Pinpoint the cell where the given text exists, returning its [X, Y] midpoint coordinate. 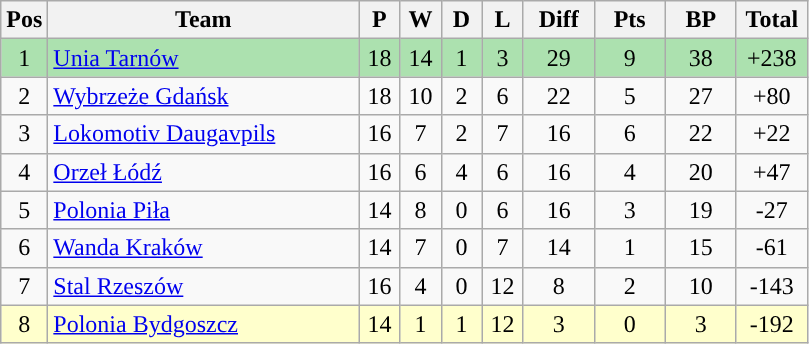
Team [204, 20]
38 [700, 58]
P [380, 20]
19 [700, 210]
Lokomotiv Daugavpils [204, 134]
-192 [772, 324]
Wybrzeże Gdańsk [204, 96]
Polonia Bydgoszcz [204, 324]
+47 [772, 172]
Pos [24, 20]
D [462, 20]
Unia Tarnów [204, 58]
W [420, 20]
-143 [772, 286]
-61 [772, 248]
+22 [772, 134]
29 [558, 58]
Total [772, 20]
Polonia Piła [204, 210]
Pts [630, 20]
20 [700, 172]
15 [700, 248]
Stal Rzeszów [204, 286]
Wanda Kraków [204, 248]
L [502, 20]
+238 [772, 58]
Diff [558, 20]
+80 [772, 96]
27 [700, 96]
Orzeł Łódź [204, 172]
9 [630, 58]
BP [700, 20]
-27 [772, 210]
